Identify which cell holds the provided text, then report its (X, Y) central coordinate. 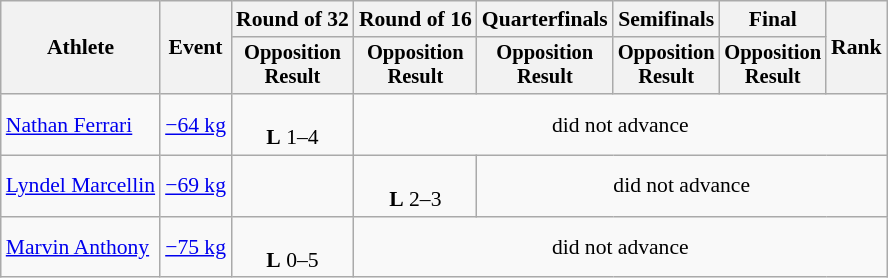
Round of 16 (416, 19)
Athlete (80, 48)
Lyndel Marcellin (80, 186)
Round of 32 (292, 19)
Marvin Anthony (80, 248)
Rank (856, 48)
Event (196, 48)
L 1–4 (292, 124)
−64 kg (196, 124)
Semifinals (666, 19)
−75 kg (196, 248)
L 2–3 (416, 186)
L 0–5 (292, 248)
−69 kg (196, 186)
Quarterfinals (545, 19)
Nathan Ferrari (80, 124)
Final (772, 19)
